Scan for the cell matching the given text and deliver its [x, y] coordinate at center. 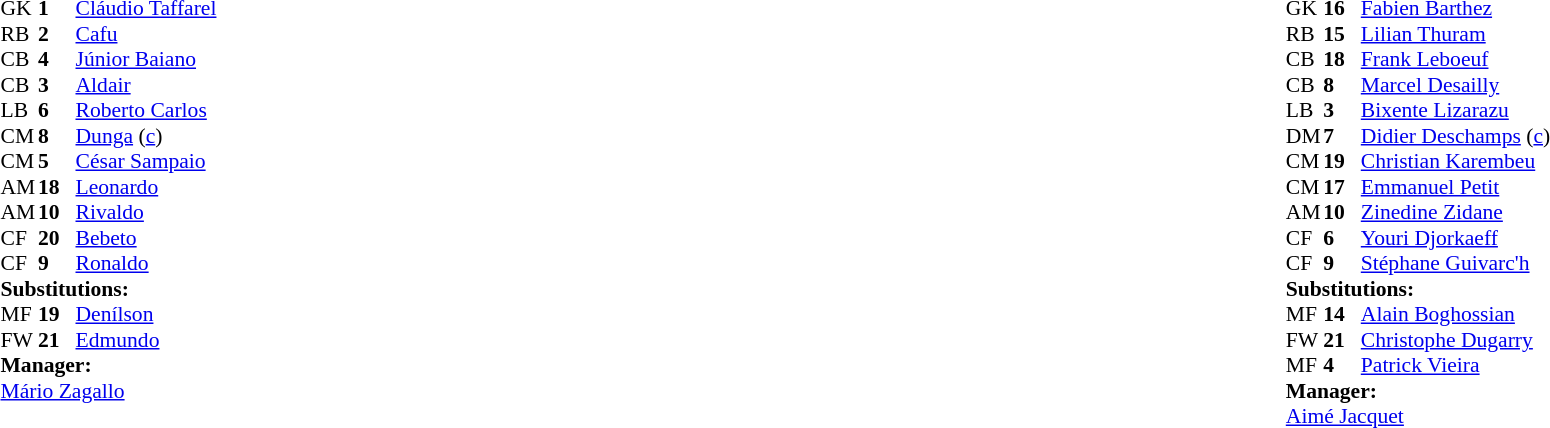
Christophe Dugarry [1456, 340]
15 [1342, 34]
Júnior Baiano [146, 59]
Aldair [146, 85]
17 [1342, 187]
Mário Zagallo [108, 391]
2 [57, 34]
Patrick Vieira [1456, 365]
Roberto Carlos [146, 111]
Alain Boghossian [1456, 315]
5 [57, 161]
Zinedine Zidane [1456, 213]
Edmundo [146, 340]
Cafu [146, 34]
Marcel Desailly [1456, 85]
Bebeto [146, 238]
Bixente Lizarazu [1456, 111]
Dunga (c) [146, 136]
Didier Deschamps (c) [1456, 136]
Youri Djorkaeff [1456, 238]
Frank Leboeuf [1456, 59]
Ronaldo [146, 263]
Leonardo [146, 187]
Emmanuel Petit [1456, 187]
Rivaldo [146, 213]
DM [1305, 136]
14 [1342, 315]
7 [1342, 136]
Stéphane Guivarc'h [1456, 263]
Christian Karembeu [1456, 161]
20 [57, 238]
Denílson [146, 315]
Lilian Thuram [1456, 34]
César Sampaio [146, 161]
